Find where the given text appears and provide that cell's center as [X, Y] coordinate. 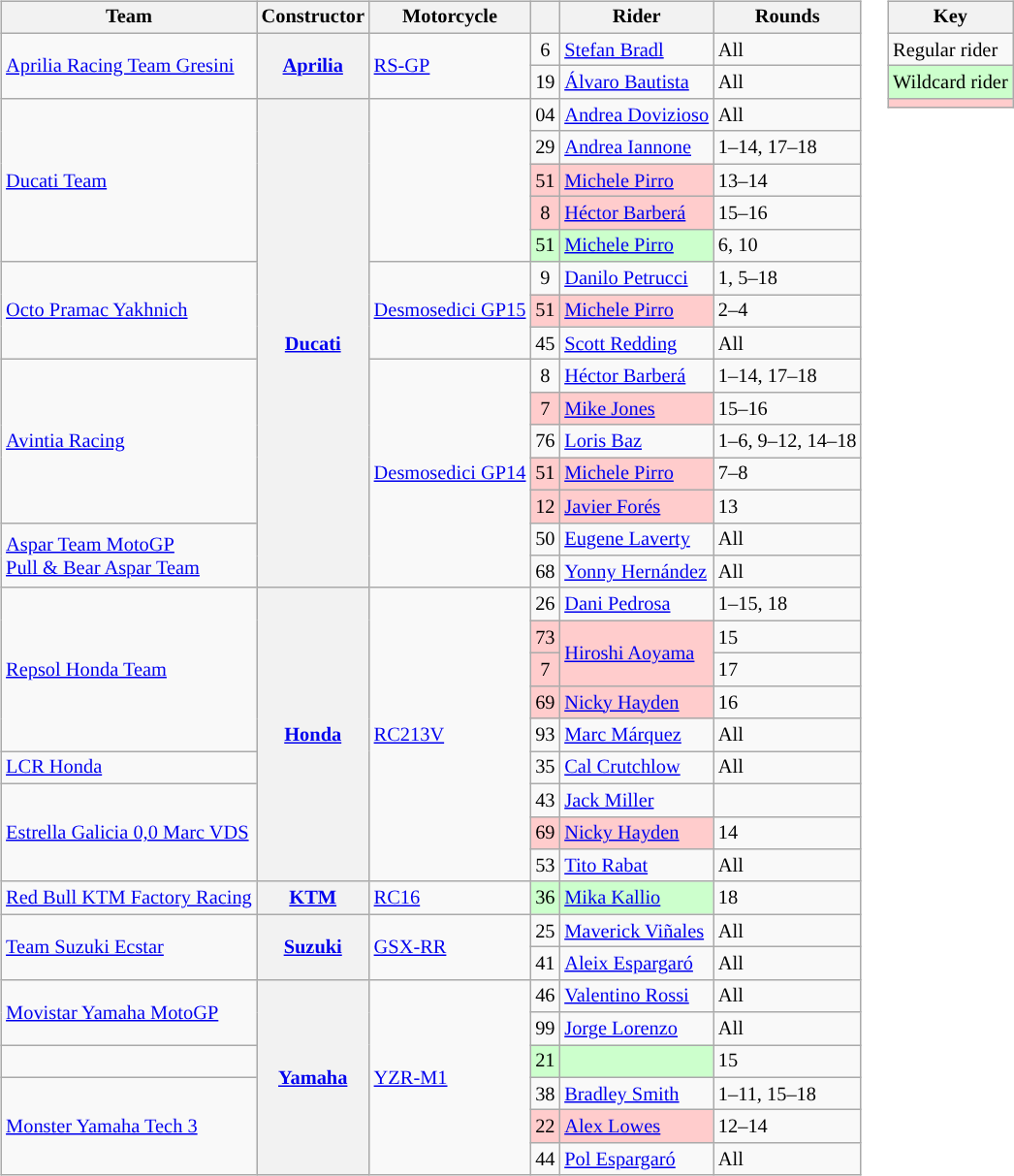
19 [545, 82]
22 [545, 1127]
Valentino Rossi [636, 996]
Tito Rabat [636, 866]
2–4 [787, 311]
43 [545, 800]
Maverick Viñales [636, 931]
Marc Márquez [636, 735]
16 [787, 702]
Aspar Team MotoGP Pull & Bear Aspar Team [128, 555]
1–6, 9–12, 14–18 [787, 441]
36 [545, 898]
93 [545, 735]
Alex Lowes [636, 1127]
Rider [636, 17]
Dani Pedrosa [636, 604]
Estrella Galicia 0,0 Marc VDS [128, 832]
GSX-RR [450, 946]
Regular rider [950, 49]
Team [128, 17]
1–15, 18 [787, 604]
17 [787, 670]
1, 5–18 [787, 278]
Yonny Hernández [636, 572]
18 [787, 898]
YZR-M1 [450, 1077]
Mike Jones [636, 409]
Honda [313, 735]
Loris Baz [636, 441]
Monster Yamaha Tech 3 [128, 1127]
Aprilia Racing Team Gresini [128, 66]
35 [545, 768]
Red Bull KTM Factory Racing [128, 898]
Avintia Racing [128, 441]
Stefan Bradl [636, 49]
Desmosedici GP15 [450, 310]
6 [545, 49]
14 [787, 833]
13–14 [787, 180]
Aleix Espargaró [636, 964]
Bradley Smith [636, 1094]
12–14 [787, 1127]
44 [545, 1160]
LCR Honda [128, 768]
7–8 [787, 474]
Danilo Petrucci [636, 278]
RS-GP [450, 66]
KTM [313, 898]
RC16 [450, 898]
Movistar Yamaha MotoGP [128, 1012]
Rounds [787, 17]
9 [545, 278]
Cal Crutchlow [636, 768]
21 [545, 1062]
Desmosedici GP14 [450, 474]
Octo Pramac Yakhnich [128, 310]
Andrea Dovizioso [636, 115]
Repsol Honda Team [128, 669]
Suzuki [313, 946]
Key [950, 17]
1–11, 15–18 [787, 1094]
6, 10 [787, 245]
12 [545, 506]
41 [545, 964]
73 [545, 637]
Motorcycle [450, 17]
Yamaha [313, 1077]
50 [545, 539]
Jorge Lorenzo [636, 1029]
Team Suzuki Ecstar [128, 946]
Wildcard rider [950, 82]
Mika Kallio [636, 898]
Andrea Iannone [636, 147]
99 [545, 1029]
76 [545, 441]
26 [545, 604]
25 [545, 931]
53 [545, 866]
Hiroshi Aoyama [636, 653]
Javier Forés [636, 506]
Pol Espargaró [636, 1160]
46 [545, 996]
04 [545, 115]
Aprilia [313, 66]
Ducati [313, 343]
29 [545, 147]
38 [545, 1094]
Constructor [313, 17]
13 [787, 506]
Scott Redding [636, 343]
Jack Miller [636, 800]
Ducati Team [128, 180]
Álvaro Bautista [636, 82]
68 [545, 572]
RC213V [450, 735]
Eugene Laverty [636, 539]
45 [545, 343]
